Provide the [x, y] coordinate of the cell's center where the given text is located.  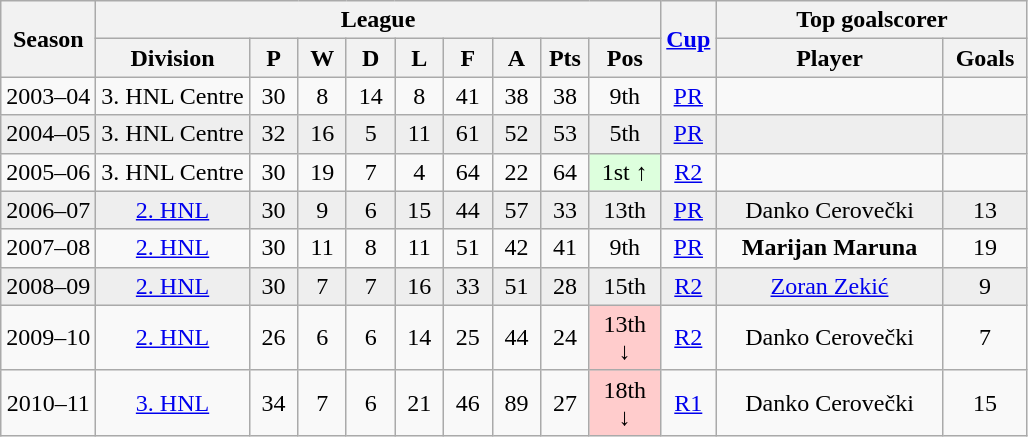
Zoran Zekić [829, 286]
89 [516, 402]
5 [370, 134]
League [378, 20]
15th [624, 286]
Player [829, 58]
Pos [624, 58]
4 [420, 172]
A [516, 58]
28 [566, 286]
13th ↓ [624, 338]
34 [274, 402]
2010–11 [48, 402]
61 [468, 134]
5th [624, 134]
32 [274, 134]
P [274, 58]
Marijan Maruna [829, 248]
2006–07 [48, 210]
Pts [566, 58]
Division [172, 58]
2009–10 [48, 338]
W [322, 58]
27 [566, 402]
3. HNL [172, 402]
2003–04 [48, 96]
L [420, 58]
Top goalscorer [872, 20]
1st ↑ [624, 172]
Season [48, 39]
Cup [688, 39]
24 [566, 338]
52 [516, 134]
2008–09 [48, 286]
46 [468, 402]
57 [516, 210]
22 [516, 172]
Goals [986, 58]
13 [986, 210]
18th ↓ [624, 402]
2004–05 [48, 134]
25 [468, 338]
2007–08 [48, 248]
53 [566, 134]
42 [516, 248]
D [370, 58]
26 [274, 338]
R1 [688, 402]
13th [624, 210]
21 [420, 402]
2005–06 [48, 172]
F [468, 58]
